Search for the cell housing the specified text and yield its (x, y) center coordinate. 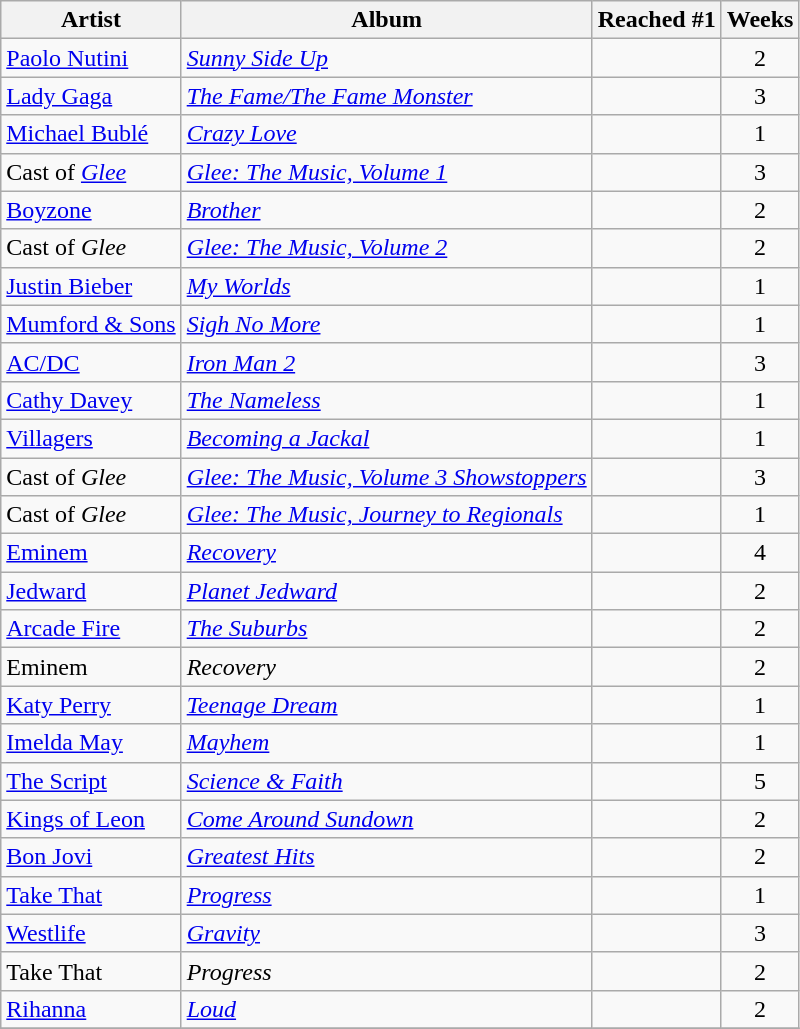
Glee: The Music, Journey to Regionals (386, 515)
Loud (386, 1009)
Planet Jedward (386, 591)
Jedward (91, 591)
Teenage Dream (386, 705)
Crazy Love (386, 134)
My Worlds (386, 286)
Boyzone (91, 210)
The Fame/The Fame Monster (386, 96)
Come Around Sundown (386, 819)
Weeks (760, 20)
Mayhem (386, 743)
Brother (386, 210)
Rihanna (91, 1009)
Lady Gaga (91, 96)
Sunny Side Up (386, 58)
Glee: The Music, Volume 3 Showstoppers (386, 477)
Becoming a Jackal (386, 438)
Justin Bieber (91, 286)
Gravity (386, 933)
Science & Faith (386, 781)
Imelda May (91, 743)
Mumford & Sons (91, 324)
The Nameless (386, 400)
Villagers (91, 438)
Katy Perry (91, 705)
Glee: The Music, Volume 2 (386, 248)
Sigh No More (386, 324)
Album (386, 20)
4 (760, 553)
Glee: The Music, Volume 1 (386, 172)
AC/DC (91, 362)
Cathy Davey (91, 400)
Artist (91, 20)
Greatest Hits (386, 857)
The Suburbs (386, 629)
5 (760, 781)
Iron Man 2 (386, 362)
Paolo Nutini (91, 58)
Arcade Fire (91, 629)
Reached #1 (656, 20)
Westlife (91, 933)
The Script (91, 781)
Michael Bublé (91, 134)
Bon Jovi (91, 857)
Kings of Leon (91, 819)
